For the text-containing cell, return its midpoint in (x, y) coordinate format. 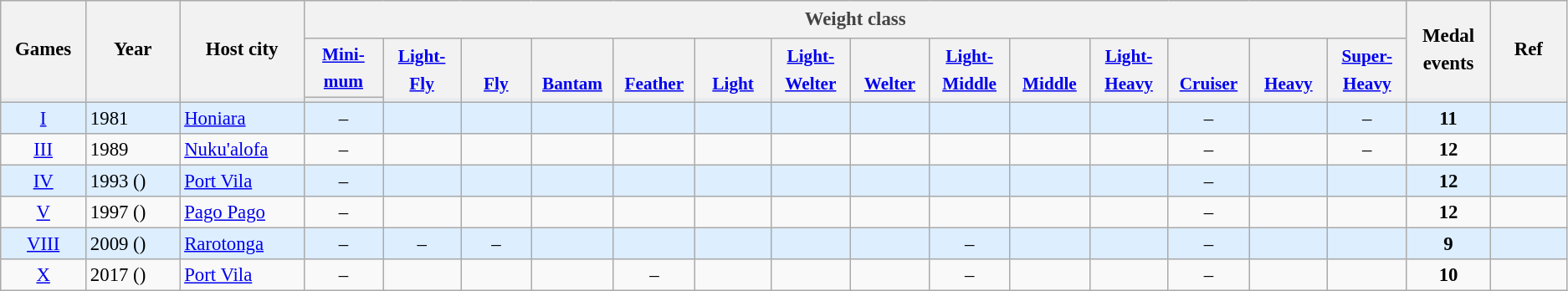
1989 (133, 150)
Medalevents (1448, 49)
Welter (890, 69)
Mini-mum (343, 69)
2009 () (133, 244)
2017 () (133, 275)
11 (1448, 119)
Weight class (855, 20)
Light (733, 69)
IV (44, 181)
Fly (496, 69)
Pago Pago (242, 212)
Middle (1050, 69)
I (44, 119)
VIII (44, 244)
Cruiser (1208, 69)
Ref (1528, 49)
1997 () (133, 212)
Heavy (1289, 69)
Feather (654, 69)
Host city (242, 49)
1993 () (133, 181)
Honiara (242, 119)
10 (1448, 275)
Light-Middle (970, 69)
9 (1448, 244)
1981 (133, 119)
Super-Heavy (1367, 69)
Games (44, 49)
Light-Fly (422, 69)
Light-Welter (812, 69)
Nuku'alofa (242, 150)
X (44, 275)
III (44, 150)
Bantam (572, 69)
Year (133, 49)
V (44, 212)
Rarotonga (242, 244)
Light-Heavy (1128, 69)
